Identify which cell holds the provided text, then report its [x, y] central coordinate. 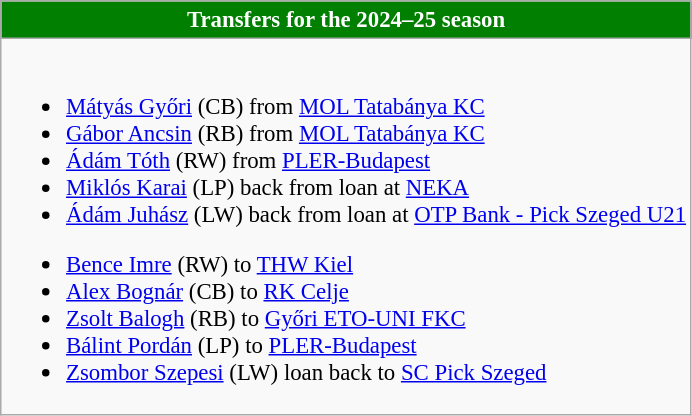
Transfers for the 2024–25 season [346, 20]
